From the cell containing the given text, extract its center point as (x, y) coordinate. 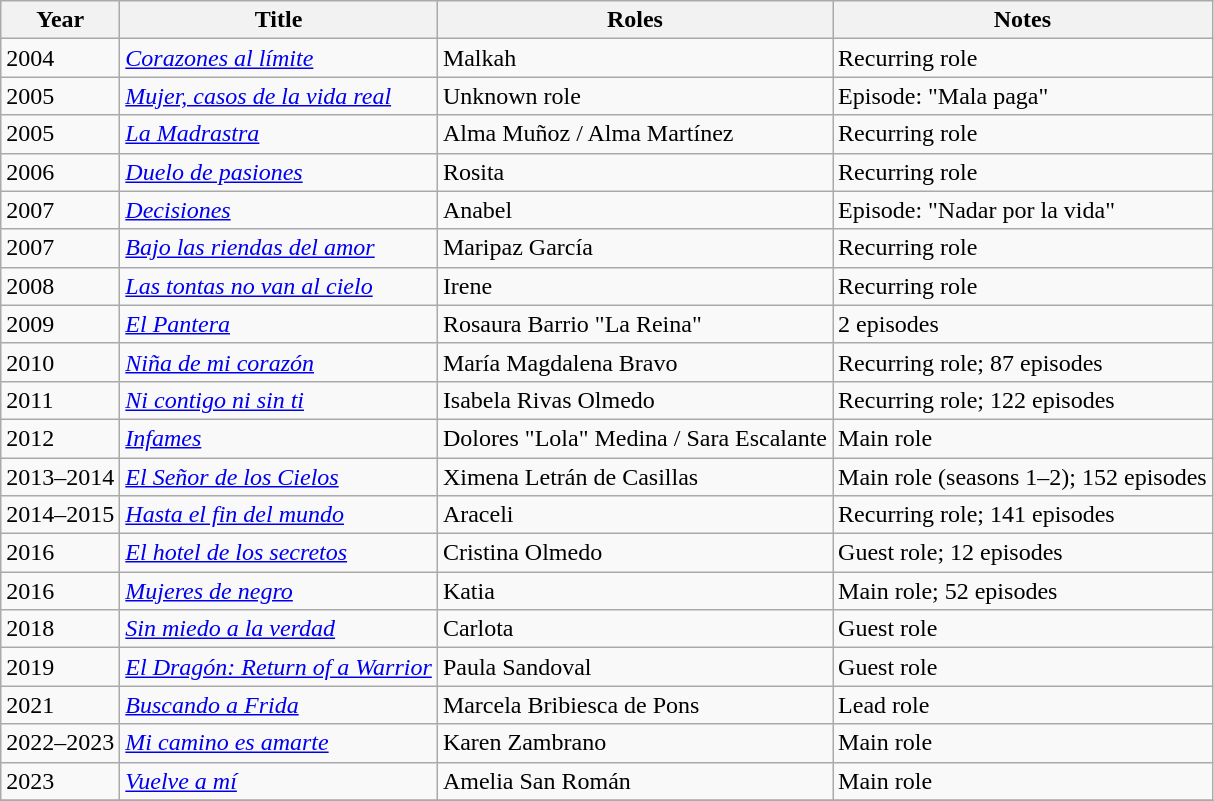
Buscando a Frida (279, 705)
Irene (634, 286)
2014–2015 (60, 515)
2019 (60, 667)
Duelo de pasiones (279, 172)
El hotel de los secretos (279, 553)
Malkah (634, 58)
2009 (60, 324)
Isabela Rivas Olmedo (634, 400)
Mujer, casos de la vida real (279, 96)
Cristina Olmedo (634, 553)
Unknown role (634, 96)
Recurring role; 87 episodes (1023, 362)
Las tontas no van al cielo (279, 286)
Paula Sandoval (634, 667)
2021 (60, 705)
Episode: "Mala paga" (1023, 96)
Amelia San Román (634, 781)
Lead role (1023, 705)
Roles (634, 20)
El Señor de los Cielos (279, 477)
Sin miedo a la verdad (279, 629)
Mujeres de negro (279, 591)
Vuelve a mí (279, 781)
El Dragón: Return of a Warrior (279, 667)
2006 (60, 172)
Infames (279, 438)
La Madrastra (279, 134)
Anabel (634, 210)
2023 (60, 781)
Marcela Bribiesca de Pons (634, 705)
Niña de mi corazón (279, 362)
Main role (seasons 1–2); 152 episodes (1023, 477)
El Pantera (279, 324)
2013–2014 (60, 477)
2022–2023 (60, 743)
Decisiones (279, 210)
Hasta el fin del mundo (279, 515)
Corazones al límite (279, 58)
Main role; 52 episodes (1023, 591)
Year (60, 20)
Ximena Letrán de Casillas (634, 477)
Bajo las riendas del amor (279, 248)
2008 (60, 286)
Recurring role; 122 episodes (1023, 400)
2011 (60, 400)
Karen Zambrano (634, 743)
2012 (60, 438)
Guest role; 12 episodes (1023, 553)
Katia (634, 591)
2004 (60, 58)
María Magdalena Bravo (634, 362)
Recurring role; 141 episodes (1023, 515)
2010 (60, 362)
Ni contigo ni sin ti (279, 400)
Dolores "Lola" Medina / Sara Escalante (634, 438)
Maripaz García (634, 248)
Rosaura Barrio "La Reina" (634, 324)
2018 (60, 629)
Notes (1023, 20)
Alma Muñoz / Alma Martínez (634, 134)
Araceli (634, 515)
Mi camino es amarte (279, 743)
Rosita (634, 172)
Title (279, 20)
2 episodes (1023, 324)
Episode: "Nadar por la vida" (1023, 210)
Carlota (634, 629)
